Find where the given text appears and provide that cell's center as [X, Y] coordinate. 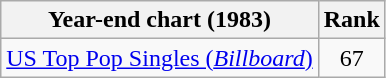
US Top Pop Singles (Billboard) [160, 58]
67 [352, 58]
Rank [352, 20]
Year-end chart (1983) [160, 20]
